Return [x, y] of the center of cell containing provided text 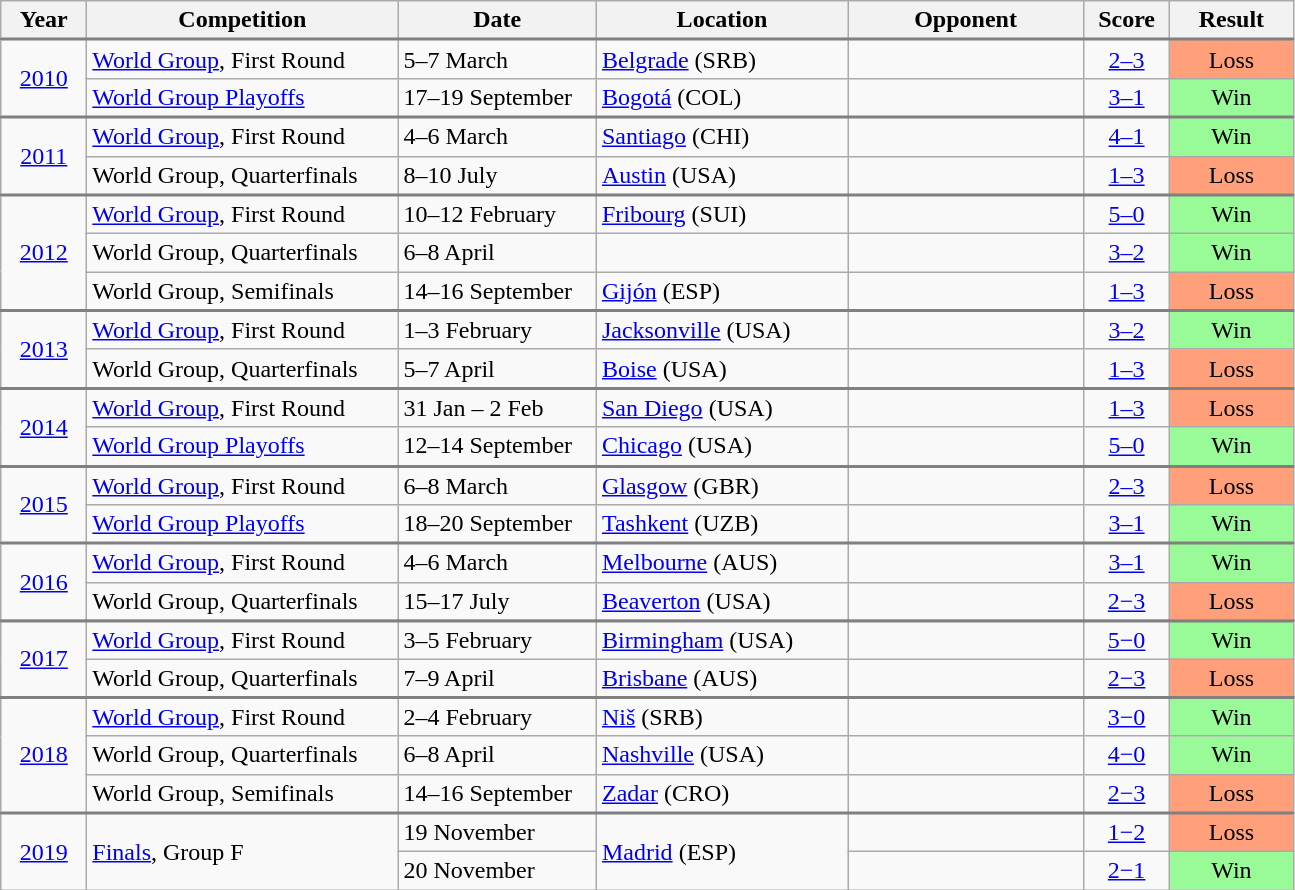
2012 [44, 253]
8–10 July [498, 176]
3−0 [1127, 716]
15–17 July [498, 601]
Competition [242, 20]
Santiago (CHI) [722, 136]
Belgrade (SRB) [722, 60]
2018 [44, 755]
10–12 February [498, 214]
Bogotá (COL) [722, 98]
Boise (USA) [722, 368]
2–4 February [498, 716]
2−1 [1127, 871]
Fribourg (SUI) [722, 214]
2017 [44, 658]
Birmingham (USA) [722, 640]
6–8 March [498, 486]
Opponent [966, 20]
Finals, Group F [242, 852]
5−0 [1127, 640]
Niš (SRB) [722, 716]
Result [1232, 20]
Tashkent (UZB) [722, 524]
20 November [498, 871]
Gijón (ESP) [722, 292]
Year [44, 20]
Madrid (ESP) [722, 852]
2014 [44, 427]
1−2 [1127, 832]
Beaverton (USA) [722, 601]
31 Jan – 2 Feb [498, 408]
17–19 September [498, 98]
3–5 February [498, 640]
7–9 April [498, 678]
Glasgow (GBR) [722, 486]
2016 [44, 582]
5–7 April [498, 368]
Location [722, 20]
San Diego (USA) [722, 408]
19 November [498, 832]
Score [1127, 20]
Chicago (USA) [722, 446]
5–7 March [498, 60]
1–3 February [498, 330]
2019 [44, 852]
Zadar (CRO) [722, 794]
12–14 September [498, 446]
2015 [44, 505]
Brisbane (AUS) [722, 678]
2011 [44, 156]
Melbourne (AUS) [722, 562]
Jacksonville (USA) [722, 330]
Austin (USA) [722, 176]
4–1 [1127, 136]
Date [498, 20]
2010 [44, 79]
4−0 [1127, 755]
2013 [44, 349]
Nashville (USA) [722, 755]
18–20 September [498, 524]
